Output the (X, Y) coordinate of the center of the cell containing the given text.  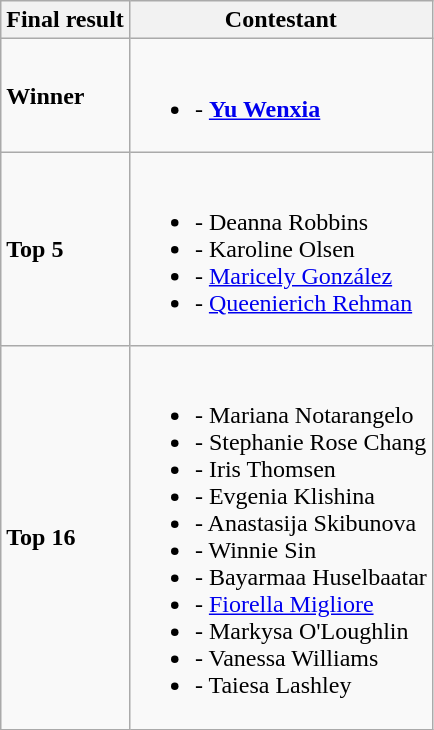
Top 5 (66, 249)
Top 16 (66, 538)
Final result (66, 20)
- Deanna Robbins - Karoline Olsen - Maricely González - Queenierich Rehman (280, 249)
- Yu Wenxia (280, 96)
Winner (66, 96)
Contestant (280, 20)
